Identify which cell holds the provided text, then report its (X, Y) central coordinate. 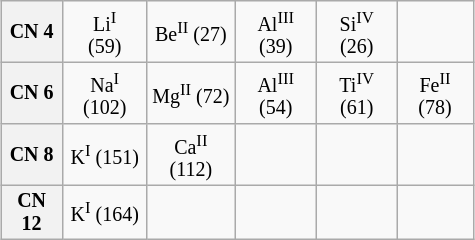
LiI(59) (104, 32)
AlIII (54) (276, 93)
SiIV (26) (357, 32)
CN 4 (32, 32)
CN 8 (32, 155)
NaI (102) (104, 93)
CN 12 (32, 212)
TiIV (61) (357, 93)
AlIII (39) (276, 32)
KI (164) (104, 212)
KI (151) (104, 155)
BeII (27) (191, 32)
CaII (112) (191, 155)
FeII (78) (436, 93)
MgII (72) (191, 93)
CN 6 (32, 93)
